Pinpoint the cell where the given text exists, returning its [X, Y] midpoint coordinate. 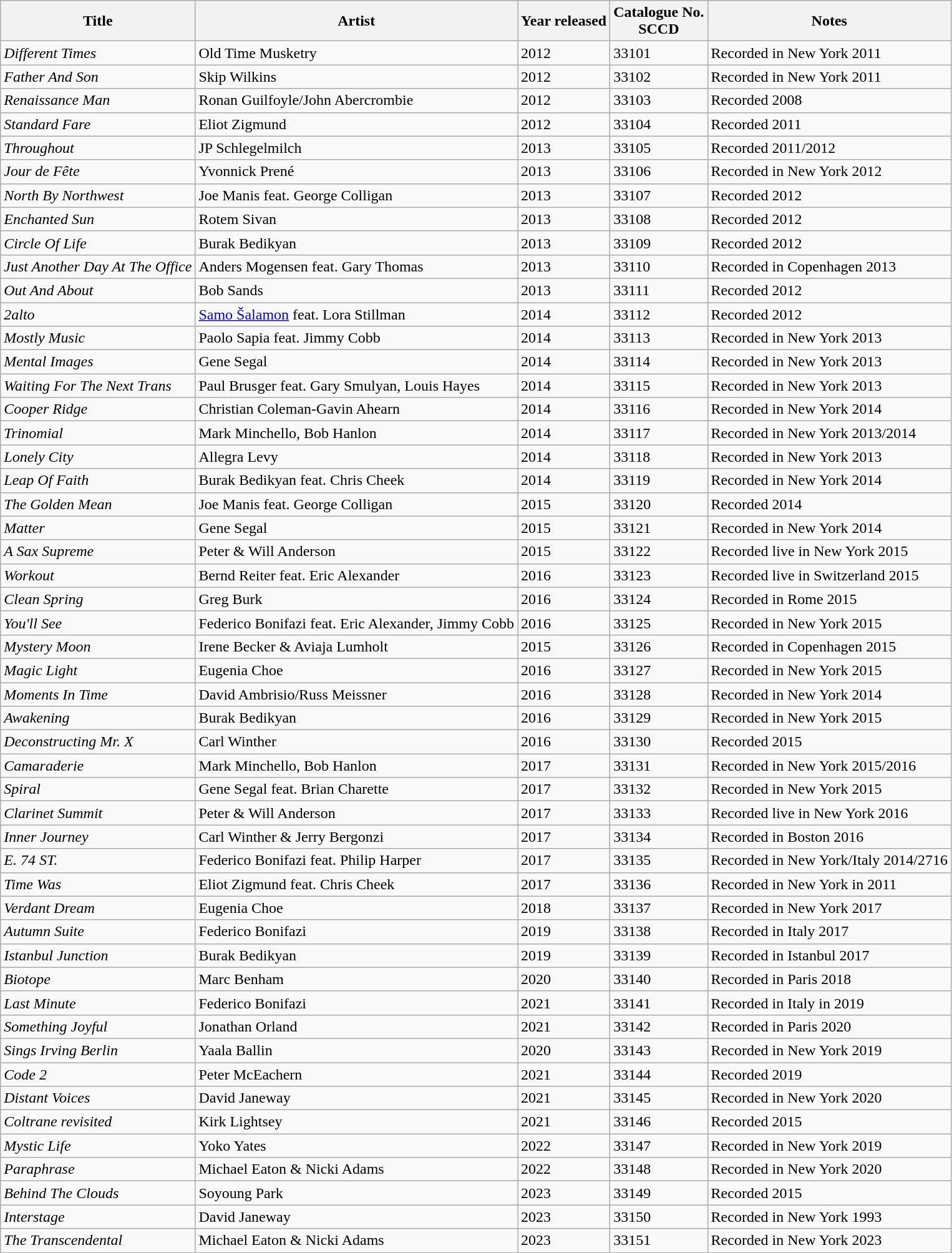
Circle Of Life [98, 243]
Recorded live in Switzerland 2015 [829, 575]
Paraphrase [98, 1169]
2018 [564, 908]
Soyoung Park [357, 1193]
Recorded 2014 [829, 504]
33122 [659, 552]
Recorded in New York 2017 [829, 908]
A Sax Supreme [98, 552]
The Golden Mean [98, 504]
Recorded in Copenhagen 2015 [829, 646]
Title [98, 21]
Time Was [98, 884]
Bernd Reiter feat. Eric Alexander [357, 575]
33134 [659, 837]
Istanbul Junction [98, 955]
33102 [659, 77]
Federico Bonifazi feat. Philip Harper [357, 861]
The Transcendental [98, 1241]
Samo Šalamon feat. Lora Stillman [357, 314]
33142 [659, 1026]
Recorded 2019 [829, 1074]
Waiting For The Next Trans [98, 386]
Recorded in Italy 2017 [829, 932]
Matter [98, 528]
Mystic Life [98, 1146]
33101 [659, 53]
Sings Irving Berlin [98, 1050]
Yoko Yates [357, 1146]
33135 [659, 861]
Renaissance Man [98, 100]
Interstage [98, 1217]
Clarinet Summit [98, 813]
Recorded 2011/2012 [829, 148]
33147 [659, 1146]
Jour de Fête [98, 172]
Moments In Time [98, 695]
Leap Of Faith [98, 480]
Camaraderie [98, 766]
Recorded in Italy in 2019 [829, 1003]
33113 [659, 338]
33129 [659, 718]
33127 [659, 670]
33136 [659, 884]
Recorded in New York 2012 [829, 172]
Recorded in Rome 2015 [829, 599]
Recorded in New York/Italy 2014/2716 [829, 861]
David Ambrisio/Russ Meissner [357, 695]
Yvonnick Prené [357, 172]
33117 [659, 433]
Skip Wilkins [357, 77]
Recorded in Copenhagen 2013 [829, 266]
Last Minute [98, 1003]
Magic Light [98, 670]
Just Another Day At The Office [98, 266]
Something Joyful [98, 1026]
33121 [659, 528]
33151 [659, 1241]
33128 [659, 695]
Verdant Dream [98, 908]
Marc Benham [357, 979]
33140 [659, 979]
Enchanted Sun [98, 219]
33148 [659, 1169]
33107 [659, 195]
Recorded live in New York 2015 [829, 552]
Year released [564, 21]
33109 [659, 243]
Deconstructing Mr. X [98, 742]
Recorded in New York 2023 [829, 1241]
Throughout [98, 148]
Behind The Clouds [98, 1193]
Father And Son [98, 77]
33130 [659, 742]
Recorded 2008 [829, 100]
33104 [659, 124]
Mostly Music [98, 338]
You'll See [98, 623]
33105 [659, 148]
Old Time Musketry [357, 53]
Mystery Moon [98, 646]
33144 [659, 1074]
Lonely City [98, 457]
Notes [829, 21]
33139 [659, 955]
Greg Burk [357, 599]
Carl Winther & Jerry Bergonzi [357, 837]
Paolo Sapia feat. Jimmy Cobb [357, 338]
33103 [659, 100]
Christian Coleman-Gavin Ahearn [357, 409]
33125 [659, 623]
Coltrane revisited [98, 1122]
Standard Fare [98, 124]
33141 [659, 1003]
Trinomial [98, 433]
33119 [659, 480]
Irene Becker & Aviaja Lumholt [357, 646]
33149 [659, 1193]
E. 74 ST. [98, 861]
Different Times [98, 53]
33132 [659, 789]
33111 [659, 290]
33112 [659, 314]
Jonathan Orland [357, 1026]
33108 [659, 219]
Recorded in New York in 2011 [829, 884]
33138 [659, 932]
Recorded in Paris 2020 [829, 1026]
Biotope [98, 979]
Kirk Lightsey [357, 1122]
Clean Spring [98, 599]
Recorded in Paris 2018 [829, 979]
Workout [98, 575]
33120 [659, 504]
Recorded in New York 1993 [829, 1217]
Mental Images [98, 362]
Bob Sands [357, 290]
Spiral [98, 789]
Ronan Guilfoyle/John Abercrombie [357, 100]
Carl Winther [357, 742]
North By Northwest [98, 195]
Anders Mogensen feat. Gary Thomas [357, 266]
Rotem Sivan [357, 219]
Recorded in Boston 2016 [829, 837]
33137 [659, 908]
Recorded 2011 [829, 124]
Artist [357, 21]
33116 [659, 409]
Allegra Levy [357, 457]
JP Schlegelmilch [357, 148]
Yaala Ballin [357, 1050]
Paul Brusger feat. Gary Smulyan, Louis Hayes [357, 386]
Peter McEachern [357, 1074]
Inner Journey [98, 837]
33146 [659, 1122]
33115 [659, 386]
Burak Bedikyan feat. Chris Cheek [357, 480]
33118 [659, 457]
Awakening [98, 718]
Distant Voices [98, 1098]
Out And About [98, 290]
Recorded in New York 2015/2016 [829, 766]
33143 [659, 1050]
33145 [659, 1098]
Recorded in New York 2013/2014 [829, 433]
Code 2 [98, 1074]
Autumn Suite [98, 932]
33126 [659, 646]
Recorded in Istanbul 2017 [829, 955]
33150 [659, 1217]
Eliot Zigmund [357, 124]
33131 [659, 766]
33124 [659, 599]
Federico Bonifazi feat. Eric Alexander, Jimmy Cobb [357, 623]
33114 [659, 362]
33106 [659, 172]
33110 [659, 266]
2alto [98, 314]
Gene Segal feat. Brian Charette [357, 789]
Eliot Zigmund feat. Chris Cheek [357, 884]
Catalogue No.SCCD [659, 21]
Cooper Ridge [98, 409]
Recorded live in New York 2016 [829, 813]
33123 [659, 575]
33133 [659, 813]
